From the cell containing the given text, extract its center point as (x, y) coordinate. 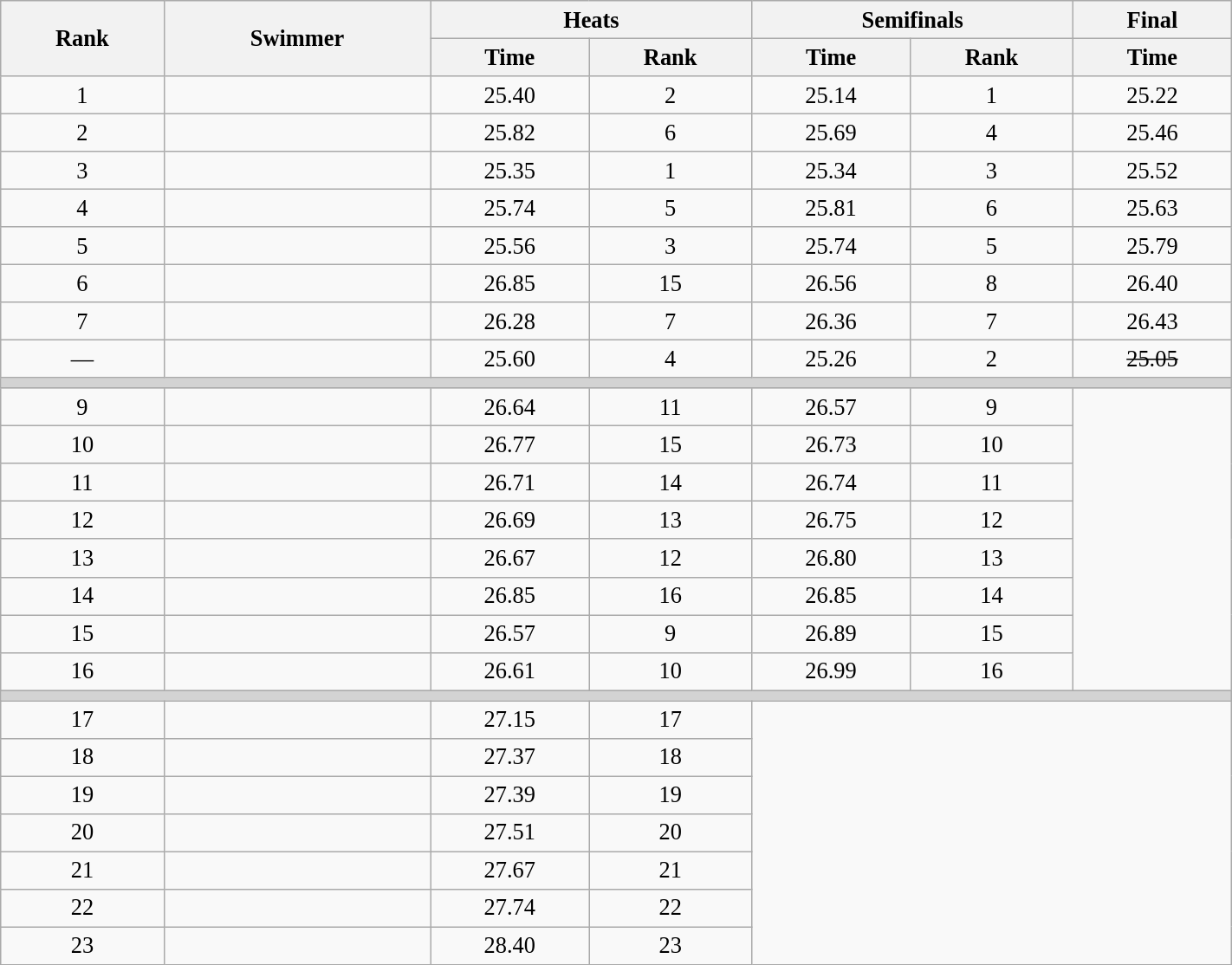
25.52 (1152, 171)
Heats (591, 19)
25.40 (509, 94)
26.71 (509, 482)
25.81 (832, 208)
26.69 (509, 520)
25.35 (509, 171)
25.14 (832, 94)
26.80 (832, 558)
25.63 (1152, 208)
25.79 (1152, 246)
25.60 (509, 359)
26.67 (509, 558)
26.89 (832, 633)
27.51 (509, 832)
26.77 (509, 444)
— (82, 359)
28.40 (509, 946)
27.67 (509, 870)
26.75 (832, 520)
26.43 (1152, 321)
26.56 (832, 283)
26.40 (1152, 283)
Final (1152, 19)
Semifinals (913, 19)
26.36 (832, 321)
Swimmer (297, 38)
26.73 (832, 444)
25.82 (509, 133)
27.37 (509, 757)
27.15 (509, 719)
8 (991, 283)
26.61 (509, 671)
26.28 (509, 321)
26.64 (509, 407)
25.46 (1152, 133)
25.05 (1152, 359)
25.69 (832, 133)
25.56 (509, 246)
25.26 (832, 359)
26.74 (832, 482)
25.22 (1152, 94)
27.39 (509, 794)
27.74 (509, 908)
26.99 (832, 671)
25.34 (832, 171)
